Scan for the cell matching the given text and deliver its (x, y) coordinate at center. 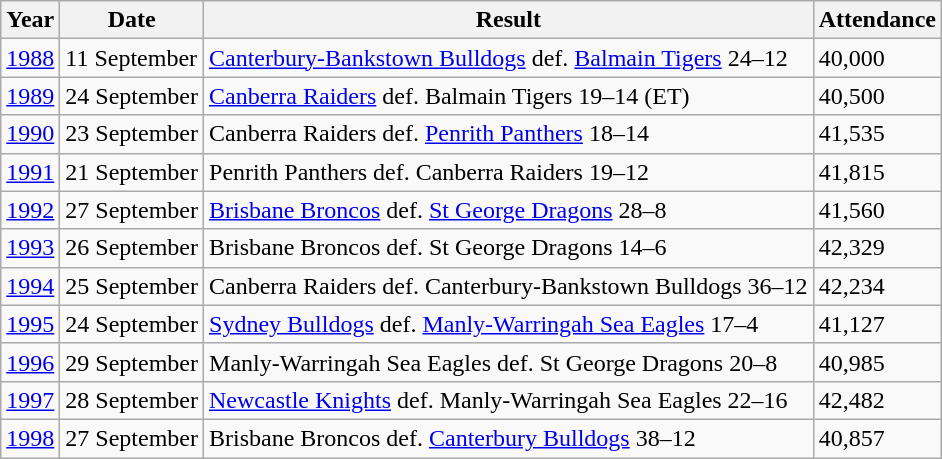
1996 (30, 362)
28 September (132, 400)
Canberra Raiders def. Penrith Panthers 18–14 (509, 134)
1992 (30, 210)
42,482 (877, 400)
Newcastle Knights def. Manly-Warringah Sea Eagles 22–16 (509, 400)
Brisbane Broncos def. St George Dragons 28–8 (509, 210)
Result (509, 20)
29 September (132, 362)
25 September (132, 286)
41,560 (877, 210)
1998 (30, 438)
Penrith Panthers def. Canberra Raiders 19–12 (509, 172)
Brisbane Broncos def. St George Dragons 14–6 (509, 248)
40,500 (877, 96)
1994 (30, 286)
40,857 (877, 438)
40,000 (877, 58)
Attendance (877, 20)
Manly-Warringah Sea Eagles def. St George Dragons 20–8 (509, 362)
1995 (30, 324)
Year (30, 20)
1989 (30, 96)
23 September (132, 134)
41,127 (877, 324)
Brisbane Broncos def. Canterbury Bulldogs 38–12 (509, 438)
11 September (132, 58)
Canberra Raiders def. Balmain Tigers 19–14 (ET) (509, 96)
40,985 (877, 362)
26 September (132, 248)
1988 (30, 58)
1991 (30, 172)
42,234 (877, 286)
21 September (132, 172)
Sydney Bulldogs def. Manly-Warringah Sea Eagles 17–4 (509, 324)
1990 (30, 134)
41,815 (877, 172)
Canterbury-Bankstown Bulldogs def. Balmain Tigers 24–12 (509, 58)
42,329 (877, 248)
41,535 (877, 134)
1997 (30, 400)
Canberra Raiders def. Canterbury-Bankstown Bulldogs 36–12 (509, 286)
1993 (30, 248)
Date (132, 20)
